Determine the (X, Y) coordinate at the center of the cell enclosing the given text.  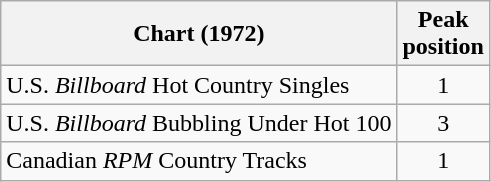
U.S. Billboard Hot Country Singles (199, 85)
U.S. Billboard Bubbling Under Hot 100 (199, 123)
Peakposition (443, 34)
Chart (1972) (199, 34)
3 (443, 123)
Canadian RPM Country Tracks (199, 161)
